For the text-containing cell, return its midpoint in (x, y) coordinate format. 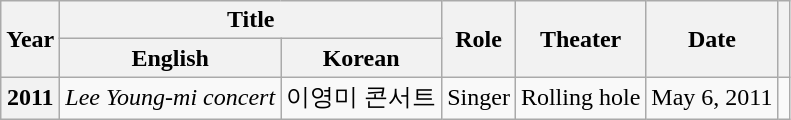
May 6, 2011 (712, 98)
Role (479, 39)
Date (712, 39)
이영미 콘서트 (362, 98)
Theater (580, 39)
English (170, 58)
Singer (479, 98)
Rolling hole (580, 98)
Lee Young-mi concert (170, 98)
Year (30, 39)
2011 (30, 98)
Title (251, 20)
Korean (362, 58)
